Search for the cell housing the specified text and yield its (x, y) center coordinate. 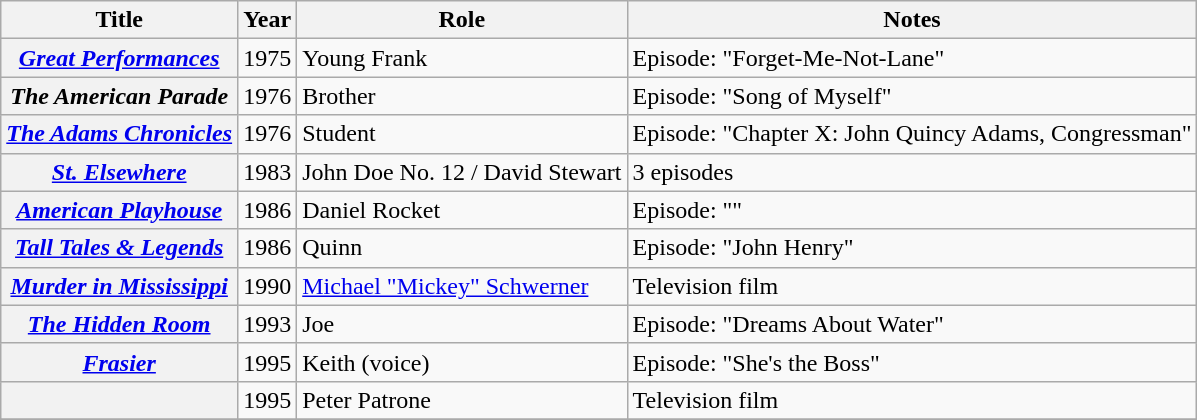
Episode: "Song of Myself" (912, 96)
Episode: "Dreams About Water" (912, 324)
Michael "Mickey" Schwerner (462, 286)
Frasier (120, 362)
1993 (268, 324)
Joe (462, 324)
Role (462, 20)
Brother (462, 96)
3 episodes (912, 172)
Great Performances (120, 58)
Daniel Rocket (462, 210)
1983 (268, 172)
The Hidden Room (120, 324)
1975 (268, 58)
Episode: "John Henry" (912, 248)
Episode: "Forget-Me-Not-Lane" (912, 58)
Notes (912, 20)
The American Parade (120, 96)
Title (120, 20)
Peter Patrone (462, 400)
Quinn (462, 248)
Episode: "She's the Boss" (912, 362)
Student (462, 134)
American Playhouse (120, 210)
1990 (268, 286)
John Doe No. 12 / David Stewart (462, 172)
Young Frank (462, 58)
Tall Tales & Legends (120, 248)
Year (268, 20)
Episode: "" (912, 210)
The Adams Chronicles (120, 134)
St. Elsewhere (120, 172)
Murder in Mississippi (120, 286)
Episode: "Chapter X: John Quincy Adams, Congressman" (912, 134)
Keith (voice) (462, 362)
